Detect which cell encompasses the target text, then output its [X, Y] center coordinate. 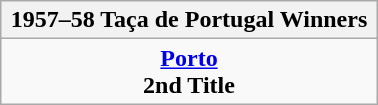
Porto2nd Title [189, 72]
1957–58 Taça de Portugal Winners [189, 20]
